Return [X, Y] of the center of cell containing provided text 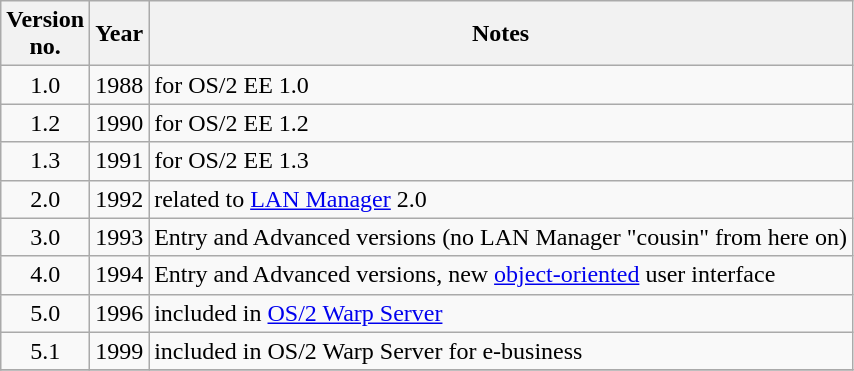
1.0 [46, 85]
1.2 [46, 123]
included in OS/2 Warp Server [501, 313]
related to LAN Manager 2.0 [501, 199]
2.0 [46, 199]
Entry and Advanced versions (no LAN Manager "cousin" from here on) [501, 237]
1990 [120, 123]
1999 [120, 351]
for OS/2 EE 1.3 [501, 161]
1988 [120, 85]
Notes [501, 34]
1991 [120, 161]
4.0 [46, 275]
for OS/2 EE 1.0 [501, 85]
1996 [120, 313]
Entry and Advanced versions, new object-oriented user interface [501, 275]
3.0 [46, 237]
1992 [120, 199]
included in OS/2 Warp Server for e-business [501, 351]
1993 [120, 237]
1994 [120, 275]
Versionno. [46, 34]
for OS/2 EE 1.2 [501, 123]
1.3 [46, 161]
5.0 [46, 313]
Year [120, 34]
5.1 [46, 351]
